Search for the cell housing the specified text and yield its (X, Y) center coordinate. 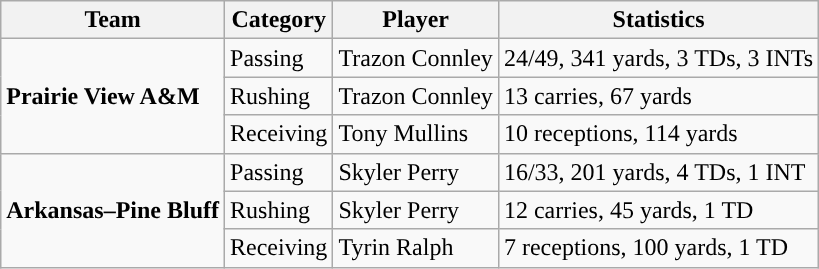
12 carries, 45 yards, 1 TD (658, 210)
Arkansas–Pine Bluff (113, 210)
Tony Mullins (416, 134)
Team (113, 20)
7 receptions, 100 yards, 1 TD (658, 248)
Player (416, 20)
24/49, 341 yards, 3 TDs, 3 INTs (658, 58)
Tyrin Ralph (416, 248)
Category (279, 20)
10 receptions, 114 yards (658, 134)
Prairie View A&M (113, 96)
13 carries, 67 yards (658, 96)
16/33, 201 yards, 4 TDs, 1 INT (658, 172)
Statistics (658, 20)
